Capture the cell that displays the provided text and extract its (X, Y) central coordinate. 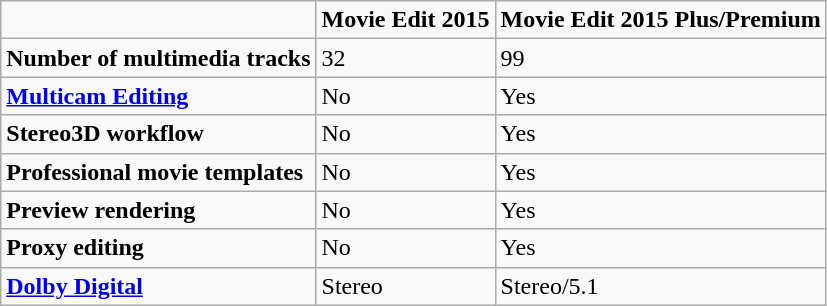
Professional movie templates (158, 172)
Multicam Editing (158, 96)
Stereo/5.1 (660, 286)
Movie Edit 2015 Plus/Premium (660, 20)
Stereo3D workflow (158, 134)
Preview rendering (158, 210)
Number of multimedia tracks (158, 58)
Stereo (406, 286)
Proxy editing (158, 248)
Movie Edit 2015 (406, 20)
32 (406, 58)
Dolby Digital (158, 286)
99 (660, 58)
